Detect which cell encompasses the target text, then output its (X, Y) center coordinate. 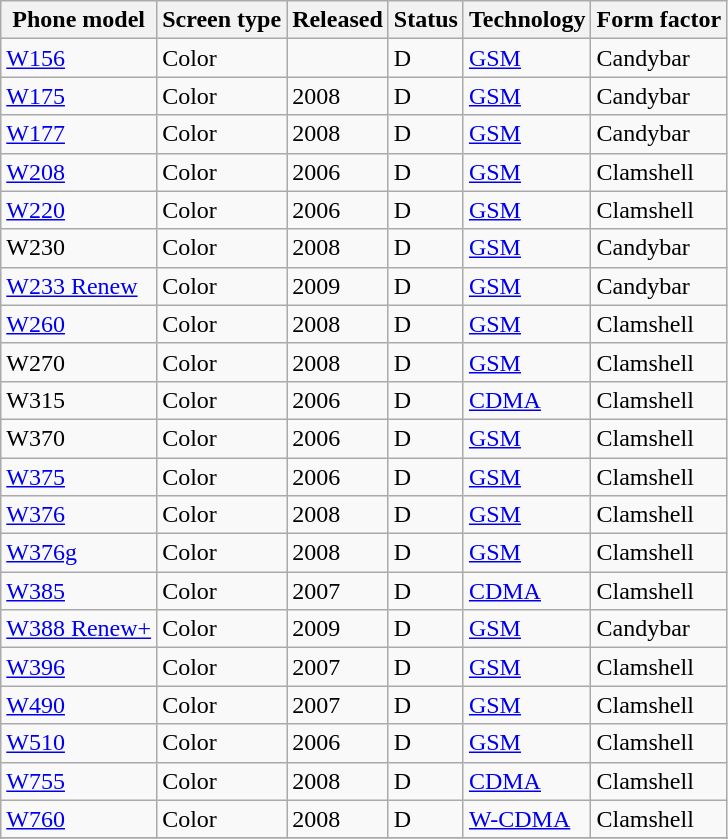
Technology (527, 20)
W760 (79, 819)
W510 (79, 743)
Screen type (222, 20)
W177 (79, 134)
W385 (79, 591)
W220 (79, 210)
W270 (79, 362)
W315 (79, 400)
Status (426, 20)
W233 Renew (79, 286)
Phone model (79, 20)
W370 (79, 438)
W490 (79, 705)
W375 (79, 477)
W156 (79, 58)
W376g (79, 553)
W388 Renew+ (79, 629)
Form factor (659, 20)
W260 (79, 324)
W396 (79, 667)
W376 (79, 515)
W755 (79, 781)
W208 (79, 172)
W230 (79, 248)
W175 (79, 96)
Released (338, 20)
W-CDMA (527, 819)
